From the cell containing the given text, extract its center point as [x, y] coordinate. 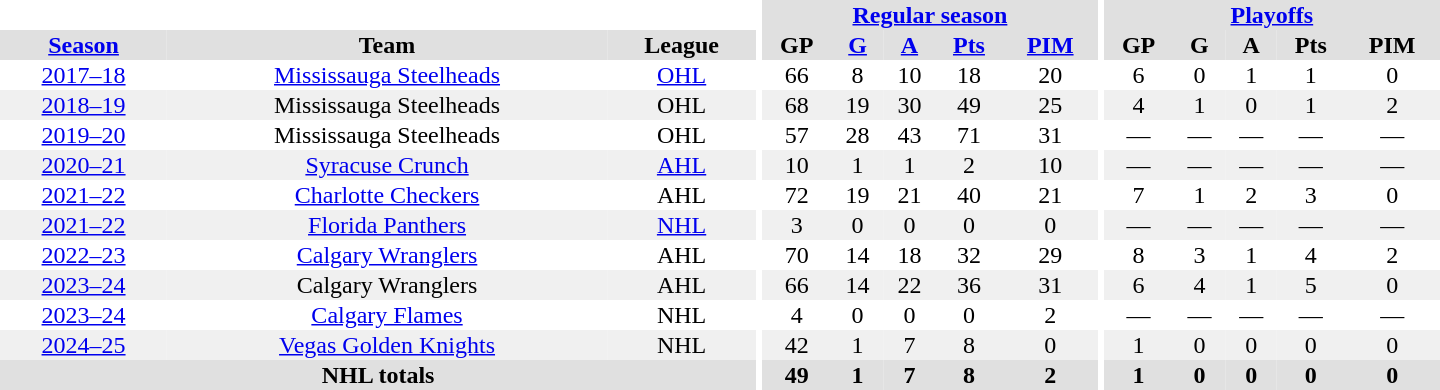
League [682, 45]
Playoffs [1272, 15]
68 [797, 105]
29 [1050, 255]
70 [797, 255]
57 [797, 135]
Florida Panthers [387, 225]
22 [910, 285]
NHL totals [378, 375]
30 [910, 105]
Vegas Golden Knights [387, 345]
43 [910, 135]
2017–18 [84, 75]
2024–25 [84, 345]
Regular season [930, 15]
32 [968, 255]
42 [797, 345]
72 [797, 195]
20 [1050, 75]
Team [387, 45]
36 [968, 285]
2020–21 [84, 165]
2022–23 [84, 255]
2019–20 [84, 135]
25 [1050, 105]
Charlotte Checkers [387, 195]
40 [968, 195]
2018–19 [84, 105]
5 [1310, 285]
Calgary Flames [387, 315]
71 [968, 135]
28 [858, 135]
Season [84, 45]
Syracuse Crunch [387, 165]
